Return the (X, Y) coordinate for the center point of the cell that contains the specified text.  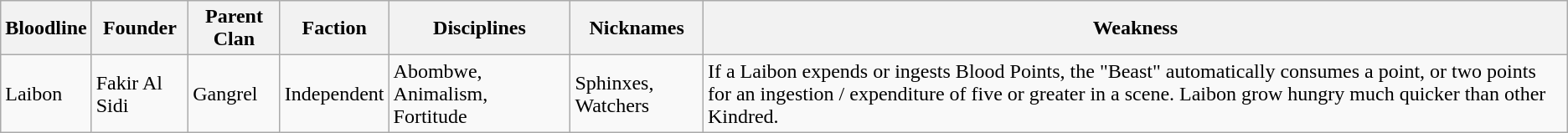
Parent Clan (235, 28)
Disciplines (479, 28)
Bloodline (46, 28)
Gangrel (235, 94)
Abombwe, Animalism, Fortitude (479, 94)
Founder (139, 28)
Weakness (1135, 28)
Sphinxes, Watchers (637, 94)
Faction (334, 28)
Nicknames (637, 28)
Laibon (46, 94)
Independent (334, 94)
Fakir Al Sidi (139, 94)
